Locate the cell with the specified text and output its (x, y) center coordinate. 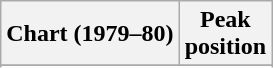
Peakposition (225, 34)
Chart (1979–80) (90, 34)
